Pinpoint the cell where the given text exists, returning its (X, Y) midpoint coordinate. 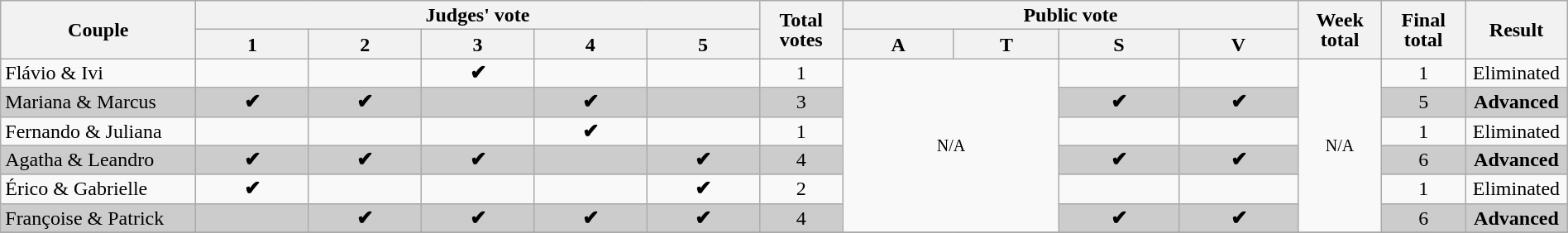
A (898, 45)
Fernando & Juliana (98, 131)
Public vote (1070, 15)
Final total (1424, 30)
Couple (98, 30)
S (1119, 45)
Week total (1340, 30)
Agatha & Leandro (98, 160)
Françoise & Patrick (98, 218)
Judges' vote (478, 15)
Total votes (801, 30)
Flávio & Ivi (98, 73)
Result (1517, 30)
Mariana & Marcus (98, 102)
Érico & Gabrielle (98, 188)
T (1006, 45)
V (1238, 45)
